Return (x, y) of the center of cell containing provided text 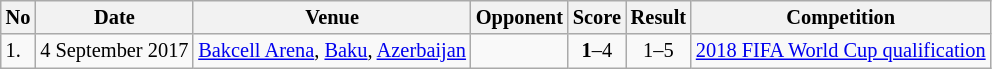
1–5 (658, 51)
1–4 (597, 51)
Competition (841, 17)
1. (18, 51)
Opponent (520, 17)
Result (658, 17)
4 September 2017 (114, 51)
Venue (332, 17)
2018 FIFA World Cup qualification (841, 51)
Date (114, 17)
Bakcell Arena, Baku, Azerbaijan (332, 51)
No (18, 17)
Score (597, 17)
